Find where the given text appears and provide that cell's center as (X, Y) coordinate. 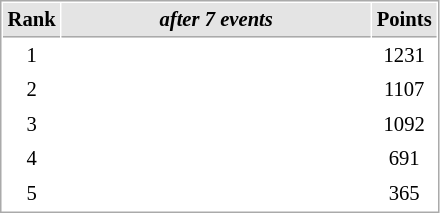
1231 (404, 56)
4 (32, 158)
1 (32, 56)
after 7 events (216, 20)
5 (32, 194)
2 (32, 90)
1107 (404, 90)
365 (404, 194)
1092 (404, 124)
691 (404, 158)
3 (32, 124)
Points (404, 20)
Rank (32, 20)
